Find where the given text appears and provide that cell's center as [X, Y] coordinate. 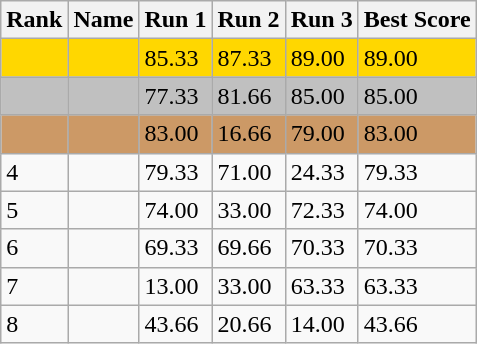
Run 3 [322, 20]
20.66 [248, 324]
8 [34, 324]
14.00 [322, 324]
5 [34, 210]
4 [34, 172]
Best Score [417, 20]
6 [34, 248]
79.00 [322, 134]
71.00 [248, 172]
Run 2 [248, 20]
69.33 [176, 248]
87.33 [248, 58]
72.33 [322, 210]
77.33 [176, 96]
81.66 [248, 96]
13.00 [176, 286]
Rank [34, 20]
Run 1 [176, 20]
16.66 [248, 134]
85.33 [176, 58]
7 [34, 286]
69.66 [248, 248]
24.33 [322, 172]
Name [104, 20]
